Capture the cell that displays the provided text and extract its [X, Y] central coordinate. 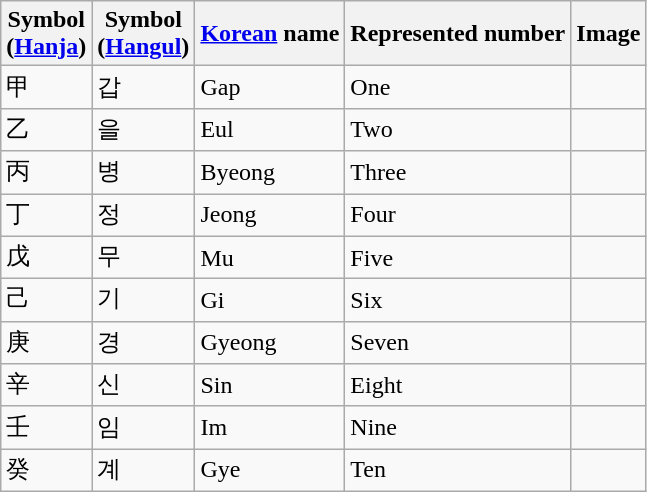
갑 [144, 88]
Seven [458, 342]
Three [458, 172]
Mu [270, 258]
신 [144, 386]
임 [144, 428]
Eul [270, 130]
Five [458, 258]
Gyeong [270, 342]
병 [144, 172]
Ten [458, 470]
丁 [46, 216]
庚 [46, 342]
경 [144, 342]
Two [458, 130]
Symbol(Hangul) [144, 34]
Image [608, 34]
Gye [270, 470]
Jeong [270, 216]
戊 [46, 258]
Six [458, 300]
Byeong [270, 172]
One [458, 88]
Nine [458, 428]
계 [144, 470]
辛 [46, 386]
Gi [270, 300]
乙 [46, 130]
Korean name [270, 34]
己 [46, 300]
甲 [46, 88]
Symbol(Hanja) [46, 34]
을 [144, 130]
무 [144, 258]
Represented number [458, 34]
Eight [458, 386]
기 [144, 300]
Gap [270, 88]
정 [144, 216]
Four [458, 216]
Im [270, 428]
丙 [46, 172]
Sin [270, 386]
癸 [46, 470]
壬 [46, 428]
